Return the [x, y] coordinate for the center point of the cell that contains the specified text.  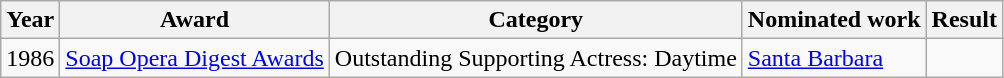
1986 [30, 58]
Category [536, 20]
Year [30, 20]
Outstanding Supporting Actress: Daytime [536, 58]
Nominated work [834, 20]
Award [194, 20]
Soap Opera Digest Awards [194, 58]
Result [964, 20]
Santa Barbara [834, 58]
